Scan for the cell matching the given text and deliver its (x, y) coordinate at center. 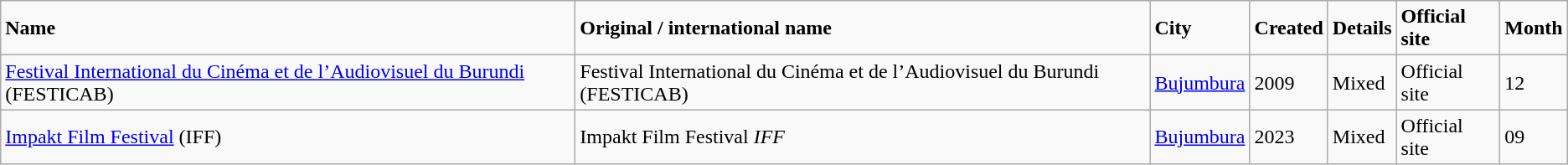
Name (288, 28)
2009 (1288, 82)
Original / international name (863, 28)
Impakt Film Festival (IFF) (288, 137)
12 (1534, 82)
Created (1288, 28)
09 (1534, 137)
Impakt Film Festival IFF (863, 137)
Month (1534, 28)
2023 (1288, 137)
Details (1362, 28)
City (1199, 28)
